Locate the cell with the specified text and output its [X, Y] center coordinate. 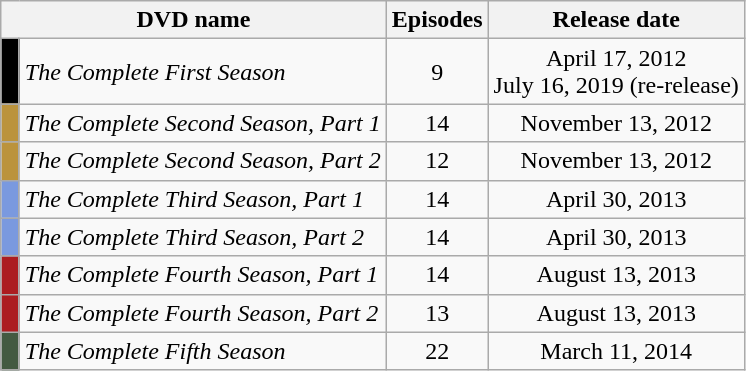
13 [437, 313]
March 11, 2014 [616, 351]
22 [437, 351]
12 [437, 161]
The Complete Third Season, Part 1 [202, 199]
9 [437, 72]
The Complete First Season [202, 72]
The Complete Fourth Season, Part 1 [202, 275]
The Complete Fifth Season [202, 351]
Release date [616, 20]
DVD name [194, 20]
The Complete Second Season, Part 2 [202, 161]
The Complete Third Season, Part 2 [202, 237]
The Complete Fourth Season, Part 2 [202, 313]
The Complete Second Season, Part 1 [202, 123]
Episodes [437, 20]
April 17, 2012July 16, 2019 (re-release) [616, 72]
